Output the [x, y] coordinate of the center of the cell containing the given text.  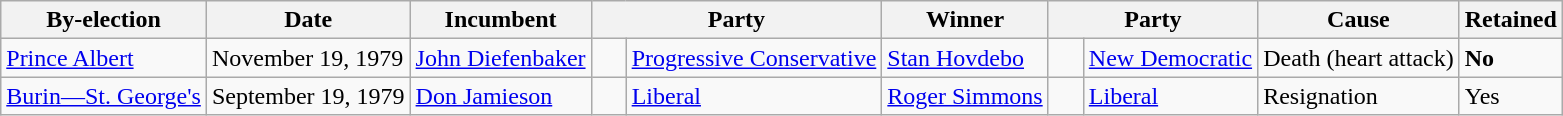
John Diefenbaker [500, 58]
No [1510, 58]
By-election [104, 20]
Resignation [1359, 96]
Date [308, 20]
September 19, 1979 [308, 96]
Stan Hovdebo [965, 58]
Cause [1359, 20]
Burin—St. George's [104, 96]
Yes [1510, 96]
Prince Albert [104, 58]
Incumbent [500, 20]
November 19, 1979 [308, 58]
Retained [1510, 20]
Don Jamieson [500, 96]
New Democratic [1170, 58]
Death (heart attack) [1359, 58]
Roger Simmons [965, 96]
Progressive Conservative [754, 58]
Winner [965, 20]
